Return the [x, y] coordinate for the center point of the cell that contains the specified text.  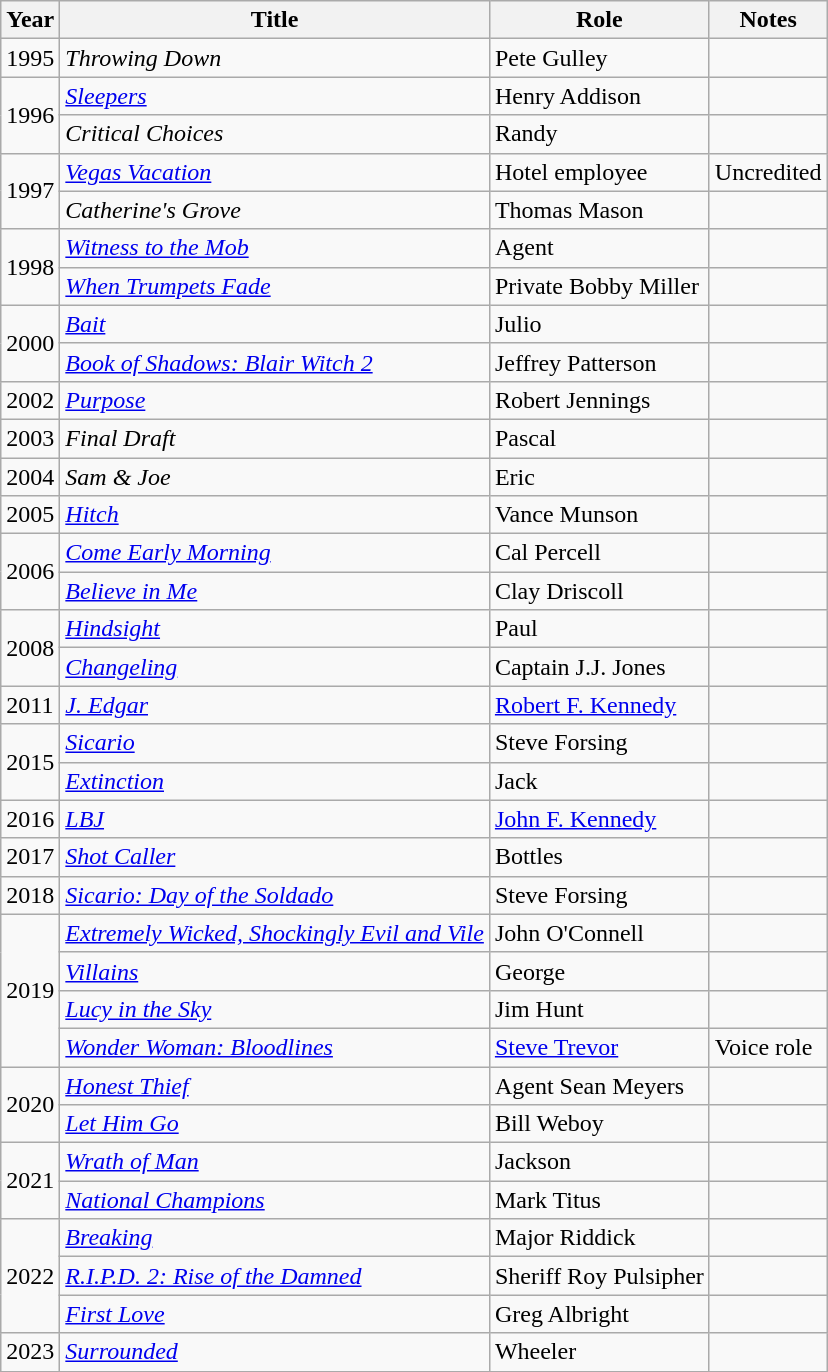
2023 [30, 1352]
Cal Percell [599, 553]
John F. Kennedy [599, 819]
Bait [275, 324]
Believe in Me [275, 591]
2008 [30, 648]
2022 [30, 1276]
Uncredited [768, 172]
Throwing Down [275, 58]
Vance Munson [599, 515]
Jim Hunt [599, 1009]
Paul [599, 629]
Let Him Go [275, 1124]
Mark Titus [599, 1200]
Jackson [599, 1162]
Julio [599, 324]
Villains [275, 971]
Year [30, 20]
John O'Connell [599, 933]
Witness to the Mob [275, 248]
Jeffrey Patterson [599, 362]
1998 [30, 267]
2019 [30, 990]
2020 [30, 1104]
When Trumpets Fade [275, 286]
Captain J.J. Jones [599, 667]
Role [599, 20]
2016 [30, 819]
Major Riddick [599, 1238]
Pascal [599, 438]
Pete Gulley [599, 58]
Wrath of Man [275, 1162]
Wheeler [599, 1352]
Shot Caller [275, 857]
Sicario [275, 743]
Clay Driscoll [599, 591]
Notes [768, 20]
J. Edgar [275, 705]
Greg Albright [599, 1314]
Thomas Mason [599, 210]
Sicario: Day of the Soldado [275, 895]
Extinction [275, 781]
Vegas Vacation [275, 172]
Sam & Joe [275, 477]
Private Bobby Miller [599, 286]
Breaking [275, 1238]
R.I.P.D. 2: Rise of the Damned [275, 1276]
Title [275, 20]
Agent Sean Meyers [599, 1085]
2003 [30, 438]
Sleepers [275, 96]
Eric [599, 477]
LBJ [275, 819]
Sheriff Roy Pulsipher [599, 1276]
Steve Trevor [599, 1047]
2015 [30, 762]
2021 [30, 1181]
Hitch [275, 515]
1995 [30, 58]
Honest Thief [275, 1085]
2018 [30, 895]
Randy [599, 134]
2017 [30, 857]
Voice role [768, 1047]
Final Draft [275, 438]
2011 [30, 705]
1997 [30, 191]
Purpose [275, 400]
Agent [599, 248]
2006 [30, 572]
First Love [275, 1314]
2004 [30, 477]
1996 [30, 115]
Changeling [275, 667]
Robert Jennings [599, 400]
Lucy in the Sky [275, 1009]
Book of Shadows: Blair Witch 2 [275, 362]
2002 [30, 400]
2000 [30, 343]
Catherine's Grove [275, 210]
Critical Choices [275, 134]
Extremely Wicked, Shockingly Evil and Vile [275, 933]
Come Early Morning [275, 553]
Surrounded [275, 1352]
Hindsight [275, 629]
Hotel employee [599, 172]
George [599, 971]
Bottles [599, 857]
2005 [30, 515]
National Champions [275, 1200]
Bill Weboy [599, 1124]
Robert F. Kennedy [599, 705]
Wonder Woman: Bloodlines [275, 1047]
Jack [599, 781]
Henry Addison [599, 96]
